Capture the cell that displays the provided text and extract its (x, y) central coordinate. 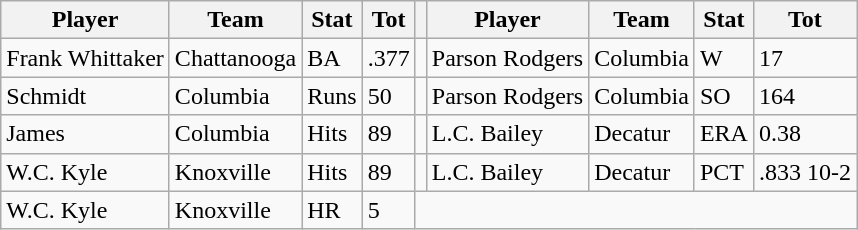
Schmidt (86, 96)
50 (388, 96)
.833 10-2 (804, 172)
ERA (724, 134)
HR (332, 210)
17 (804, 58)
W (724, 58)
164 (804, 96)
SO (724, 96)
.377 (388, 58)
James (86, 134)
0.38 (804, 134)
5 (388, 210)
BA (332, 58)
PCT (724, 172)
Runs (332, 96)
Frank Whittaker (86, 58)
Chattanooga (235, 58)
